Scan for the cell matching the given text and deliver its (X, Y) coordinate at center. 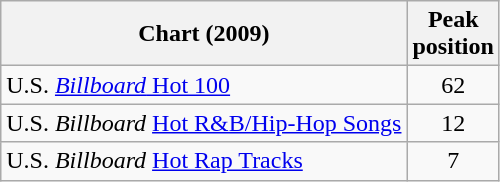
U.S. Billboard Hot Rap Tracks (204, 161)
Peakposition (453, 34)
12 (453, 123)
Chart (2009) (204, 34)
62 (453, 85)
U.S. Billboard Hot 100 (204, 85)
7 (453, 161)
U.S. Billboard Hot R&B/Hip-Hop Songs (204, 123)
